Locate the cell with the specified text and output its (x, y) center coordinate. 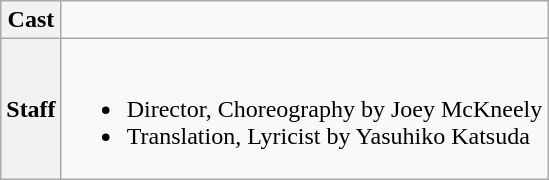
Staff (31, 109)
Cast (31, 20)
Director, Choreography by Joey McKneelyTranslation, Lyricist by Yasuhiko Katsuda (304, 109)
